Search for the cell housing the specified text and yield its [X, Y] center coordinate. 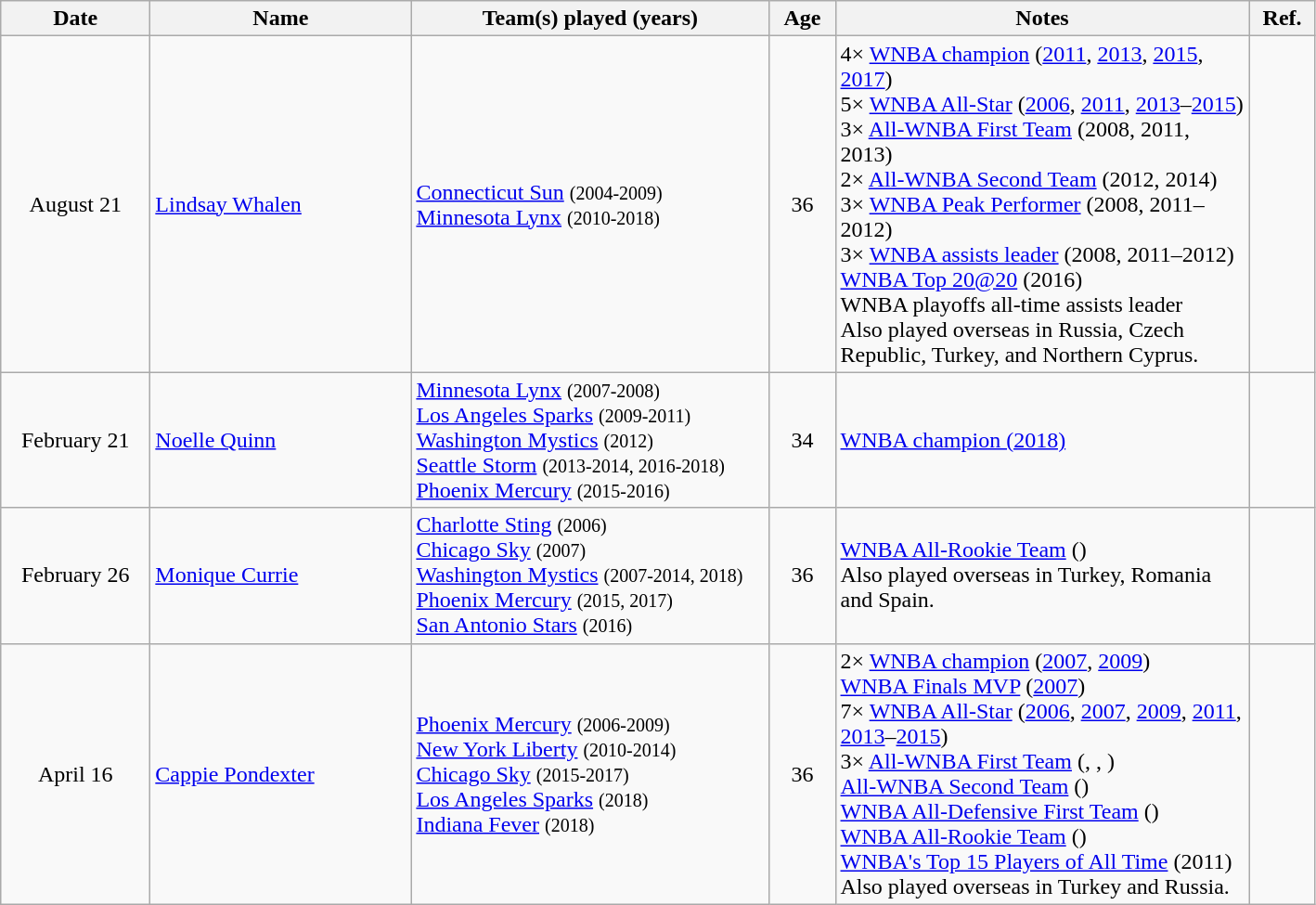
February 26 [76, 575]
Team(s) played (years) [590, 19]
Name [280, 19]
April 16 [76, 774]
Age [802, 19]
34 [802, 440]
Cappie Pondexter [280, 774]
Phoenix Mercury (2006-2009)New York Liberty (2010-2014)Chicago Sky (2015-2017)Los Angeles Sparks (2018)Indiana Fever (2018) [590, 774]
WNBA All-Rookie Team ()Also played overseas in Turkey, Romania and Spain. [1042, 575]
Lindsay Whalen [280, 204]
Minnesota Lynx (2007-2008)Los Angeles Sparks (2009-2011)Washington Mystics (2012)Seattle Storm (2013-2014, 2016-2018)Phoenix Mercury (2015-2016) [590, 440]
Monique Currie [280, 575]
February 21 [76, 440]
Charlotte Sting (2006)Chicago Sky (2007)Washington Mystics (2007-2014, 2018)Phoenix Mercury (2015, 2017)San Antonio Stars (2016) [590, 575]
Ref. [1283, 19]
Connecticut Sun (2004-2009)Minnesota Lynx (2010-2018) [590, 204]
WNBA champion (2018) [1042, 440]
August 21 [76, 204]
Notes [1042, 19]
Noelle Quinn [280, 440]
Date [76, 19]
